Detect which cell encompasses the target text, then output its [X, Y] center coordinate. 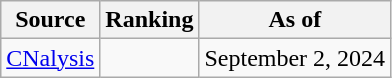
Ranking [150, 20]
CNalysis [50, 58]
September 2, 2024 [295, 58]
Source [50, 20]
As of [295, 20]
